Search for the cell housing the specified text and yield its [X, Y] center coordinate. 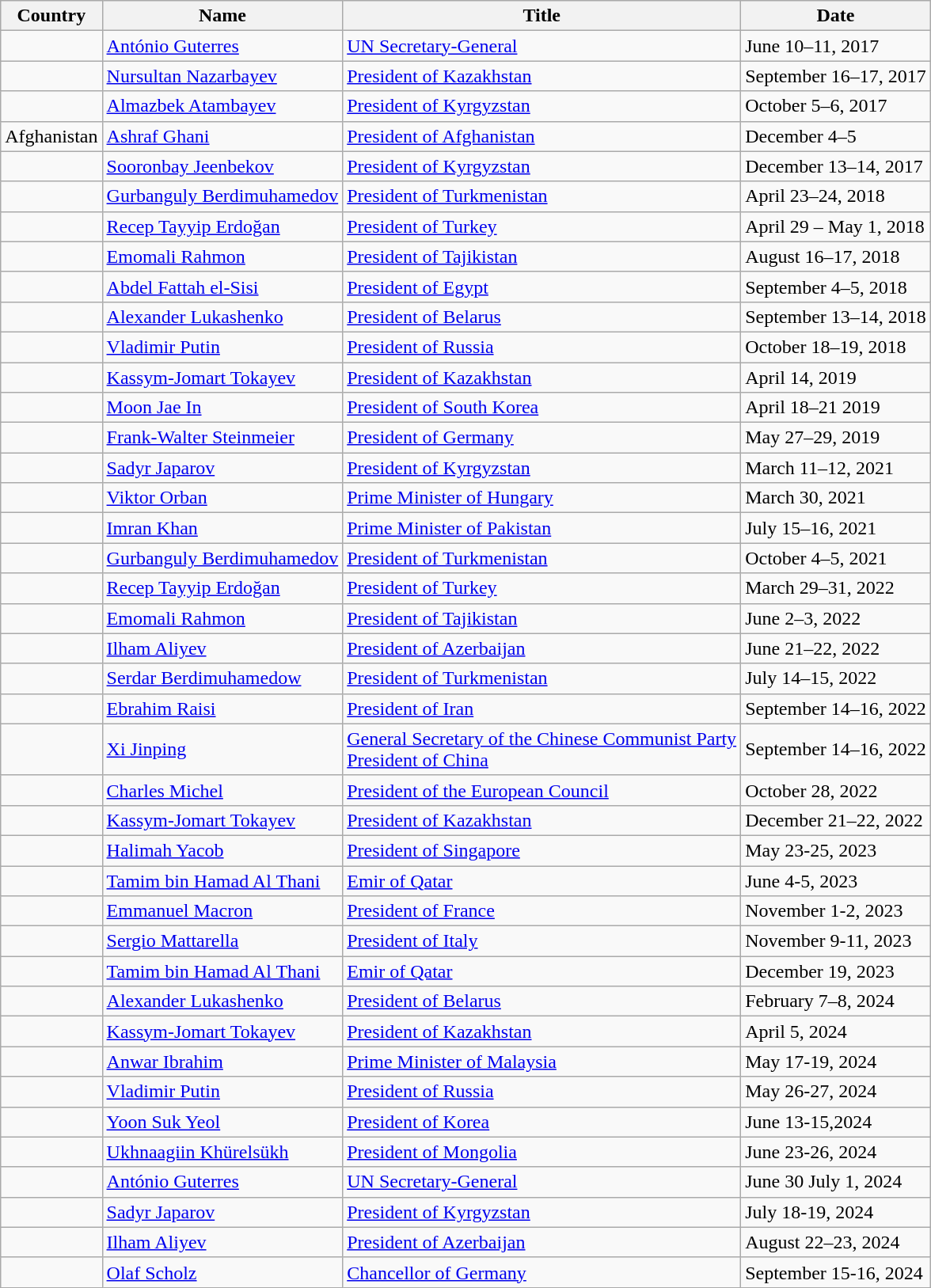
June 4-5, 2023 [836, 881]
President of France [541, 911]
June 23-26, 2024 [836, 1152]
Prime Minister of Malaysia [541, 1062]
September 15-16, 2024 [836, 1272]
Title [541, 16]
September 4–5, 2018 [836, 287]
President of Korea [541, 1122]
Yoon Suk Yeol [222, 1122]
Anwar Ibrahim [222, 1062]
June 10–11, 2017 [836, 46]
Chancellor of Germany [541, 1272]
June 13-15,2024 [836, 1122]
August 22–23, 2024 [836, 1242]
Viktor Orban [222, 498]
September 13–14, 2018 [836, 317]
Prime Minister of Hungary [541, 498]
August 16–17, 2018 [836, 256]
Sooronbay Jeenbekov [222, 166]
May 26-27, 2024 [836, 1092]
Xi Jinping [222, 749]
President of Singapore [541, 850]
December 4–5 [836, 136]
Sergio Mattarella [222, 941]
Ashraf Ghani [222, 136]
September 16–17, 2017 [836, 76]
April 14, 2019 [836, 378]
November 1-2, 2023 [836, 911]
Ebrahim Raisi [222, 709]
President of Mongolia [541, 1152]
May 23-25, 2023 [836, 850]
May 27–29, 2019 [836, 438]
Serdar Berdimuhamedow [222, 678]
November 9-11, 2023 [836, 941]
April 5, 2024 [836, 1032]
President of Italy [541, 941]
Moon Jae In [222, 408]
April 29 – May 1, 2018 [836, 226]
December 19, 2023 [836, 971]
President of Germany [541, 438]
February 7–8, 2024 [836, 1001]
Emmanuel Macron [222, 911]
Afghanistan [51, 136]
June 2–3, 2022 [836, 618]
Frank-Walter Steinmeier [222, 438]
President of Egypt [541, 287]
Olaf Scholz [222, 1272]
Halimah Yacob [222, 850]
December 13–14, 2017 [836, 166]
June 30 July 1, 2024 [836, 1182]
President of Iran [541, 709]
April 23–24, 2018 [836, 196]
Abdel Fattah el-Sisi [222, 287]
March 30, 2021 [836, 498]
July 18-19, 2024 [836, 1212]
General Secretary of the Chinese Communist PartyPresident of China [541, 749]
July 14–15, 2022 [836, 678]
Nursultan Nazarbayev [222, 76]
July 15–16, 2021 [836, 528]
Charles Michel [222, 790]
Almazbek Atambayev [222, 106]
May 17-19, 2024 [836, 1062]
Imran Khan [222, 528]
President of the European Council [541, 790]
Date [836, 16]
October 4–5, 2021 [836, 558]
Country [51, 16]
April 18–21 2019 [836, 408]
Name [222, 16]
October 28, 2022 [836, 790]
October 18–19, 2018 [836, 347]
Ukhnaagiin Khürelsükh [222, 1152]
March 11–12, 2021 [836, 468]
June 21–22, 2022 [836, 648]
Prime Minister of Pakistan [541, 528]
President of South Korea [541, 408]
October 5–6, 2017 [836, 106]
President of Afghanistan [541, 136]
March 29–31, 2022 [836, 588]
December 21–22, 2022 [836, 820]
